Capture the cell that displays the provided text and extract its (x, y) central coordinate. 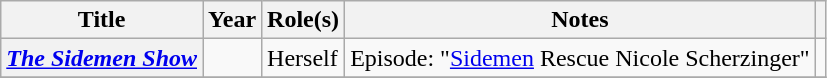
Episode: "Sidemen Rescue Nicole Scherzinger" (580, 58)
Year (232, 20)
Herself (304, 58)
Notes (580, 20)
Title (102, 20)
The Sidemen Show (102, 58)
Role(s) (304, 20)
